For the text-containing cell, return its midpoint in [X, Y] coordinate format. 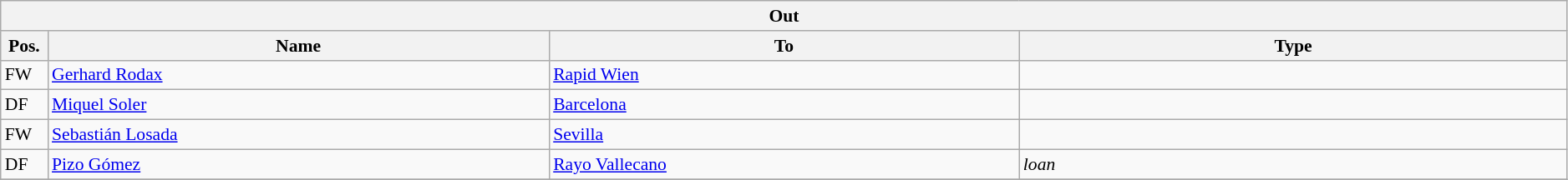
Gerhard Rodax [298, 75]
Out [784, 16]
To [784, 46]
Miquel Soler [298, 105]
Rayo Vallecano [784, 164]
Pos. [24, 46]
Type [1293, 46]
Rapid Wien [784, 75]
loan [1293, 164]
Name [298, 46]
Barcelona [784, 105]
Sevilla [784, 135]
Pizo Gómez [298, 164]
Sebastián Losada [298, 135]
